From the cell containing the given text, extract its center point as [x, y] coordinate. 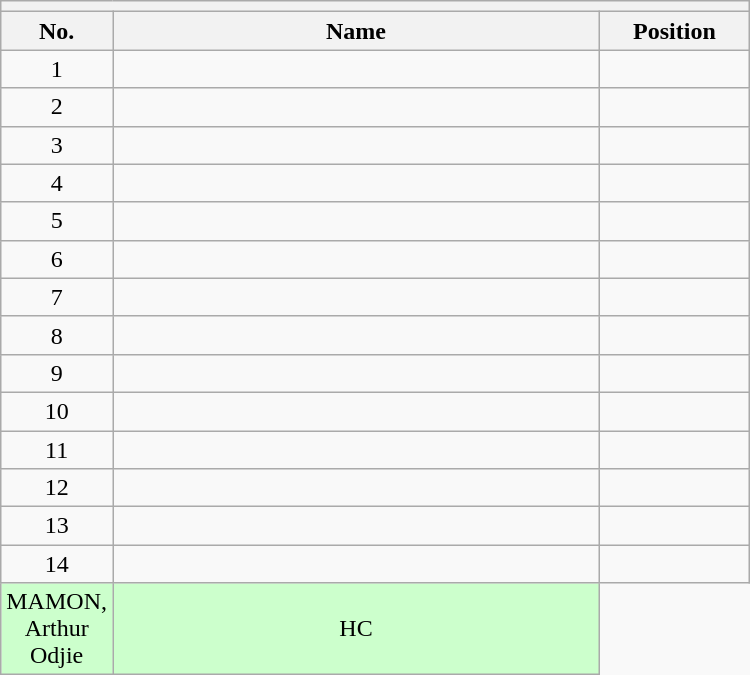
2 [57, 107]
Position [675, 31]
3 [57, 145]
Name [356, 31]
1 [57, 69]
HC [356, 629]
4 [57, 183]
8 [57, 335]
12 [57, 488]
10 [57, 411]
6 [57, 259]
5 [57, 221]
13 [57, 526]
14 [57, 564]
9 [57, 373]
No. [57, 31]
7 [57, 297]
MAMON, Arthur Odjie [57, 629]
11 [57, 449]
